Identify which cell holds the provided text, then report its (X, Y) central coordinate. 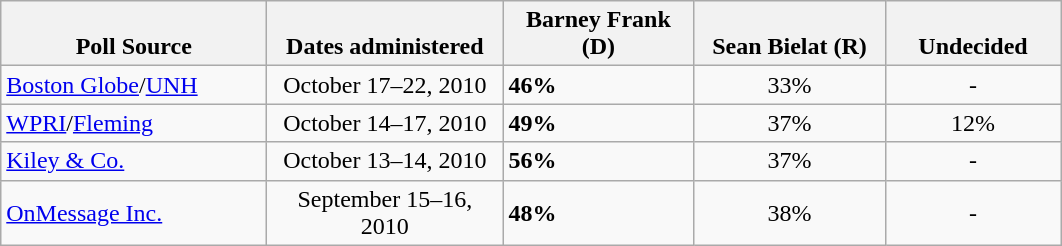
56% (598, 161)
September 15–16, 2010 (385, 212)
October 17–22, 2010 (385, 85)
Boston Globe/UNH (134, 85)
Barney Frank (D) (598, 34)
49% (598, 123)
12% (973, 123)
Kiley & Co. (134, 161)
October 13–14, 2010 (385, 161)
OnMessage Inc. (134, 212)
WPRI/Fleming (134, 123)
38% (790, 212)
October 14–17, 2010 (385, 123)
48% (598, 212)
33% (790, 85)
Poll Source (134, 34)
46% (598, 85)
Undecided (973, 34)
Dates administered (385, 34)
Sean Bielat (R) (790, 34)
